Capture the cell that displays the provided text and extract its [x, y] central coordinate. 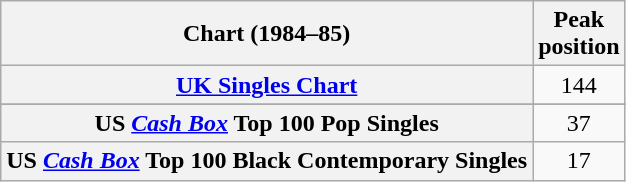
37 [579, 123]
US Cash Box Top 100 Pop Singles [267, 123]
144 [579, 85]
Peakposition [579, 34]
17 [579, 161]
Chart (1984–85) [267, 34]
UK Singles Chart [267, 85]
US Cash Box Top 100 Black Contemporary Singles [267, 161]
